From the cell containing the given text, extract its center point as [x, y] coordinate. 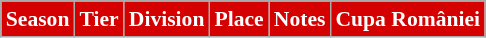
Place [238, 19]
Tier [98, 19]
Season [38, 19]
Cupa României [408, 19]
Division [167, 19]
Notes [300, 19]
